Locate the cell with the specified text and output its [X, Y] center coordinate. 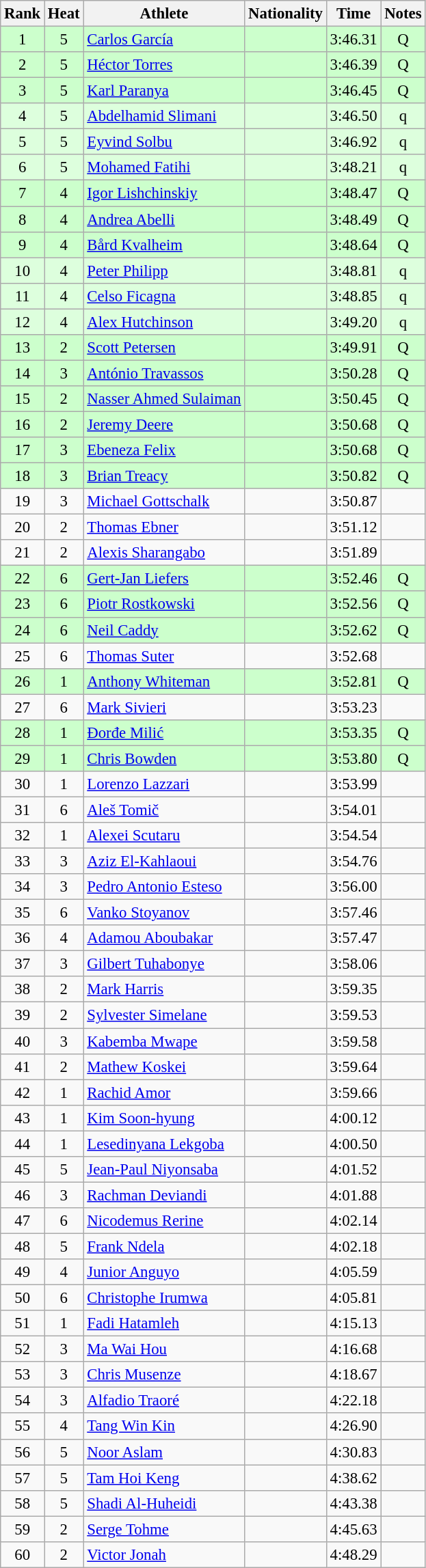
56 [23, 1452]
Karl Paranya [164, 91]
47 [23, 1221]
Abdelhamid Slimani [164, 116]
Shadi Al-Huheidi [164, 1503]
Lesedinyana Lekgoba [164, 1144]
Victor Jonah [164, 1555]
4:01.52 [354, 1170]
4:43.38 [354, 1503]
Mark Sivieri [164, 707]
Notes [403, 14]
Ebeneza Felix [164, 450]
Sylvester Simelane [164, 1015]
54 [23, 1401]
Thomas Ebner [164, 527]
37 [23, 964]
3:59.58 [354, 1041]
Time [354, 14]
Kim Soon-hyung [164, 1118]
14 [23, 373]
Junior Anguyo [164, 1272]
58 [23, 1503]
41 [23, 1067]
3:57.47 [354, 938]
Andrea Abelli [164, 219]
3:52.68 [354, 656]
Tam Hoi Keng [164, 1478]
Mohamed Fatihi [164, 167]
4:45.63 [354, 1529]
3:50.82 [354, 476]
Alfadio Traoré [164, 1401]
Serge Tohme [164, 1529]
Tang Win Kin [164, 1427]
Neil Caddy [164, 630]
8 [23, 219]
4:16.68 [354, 1349]
20 [23, 527]
Peter Philipp [164, 271]
4:48.29 [354, 1555]
Mathew Koskei [164, 1067]
Piotr Rostkowski [164, 605]
3:52.62 [354, 630]
Đorđe Milić [164, 733]
3:56.00 [354, 887]
Eyvind Solbu [164, 142]
Christophe Irumwa [164, 1298]
33 [23, 862]
Kabemba Mwape [164, 1041]
28 [23, 733]
Ma Wai Hou [164, 1349]
12 [23, 322]
Rank [23, 14]
4:38.62 [354, 1478]
Rachid Amor [164, 1092]
4:02.18 [354, 1246]
3:48.85 [354, 296]
3:46.31 [354, 40]
4:22.18 [354, 1401]
39 [23, 1015]
13 [23, 348]
59 [23, 1529]
Bård Kvalheim [164, 245]
25 [23, 656]
Alexei Scutaru [164, 836]
3:59.66 [354, 1092]
Aziz El-Kahlaoui [164, 862]
3:52.46 [354, 579]
Nasser Ahmed Sulaiman [164, 399]
52 [23, 1349]
Igor Lishchinskiy [164, 193]
18 [23, 476]
26 [23, 681]
3:53.35 [354, 733]
22 [23, 579]
3:51.89 [354, 553]
António Travassos [164, 373]
Héctor Torres [164, 65]
27 [23, 707]
19 [23, 501]
3:46.39 [354, 65]
Vanko Stoyanov [164, 913]
Fadi Hatamleh [164, 1323]
Michael Gottschalk [164, 501]
21 [23, 553]
44 [23, 1144]
17 [23, 450]
4:26.90 [354, 1427]
Brian Treacy [164, 476]
10 [23, 271]
Lorenzo Lazzari [164, 784]
3:48.47 [354, 193]
15 [23, 399]
Athlete [164, 14]
3:46.92 [354, 142]
55 [23, 1427]
Aleš Tomič [164, 810]
Gilbert Tuhabonye [164, 964]
16 [23, 424]
43 [23, 1118]
Mark Harris [164, 990]
3:59.35 [354, 990]
Celso Ficagna [164, 296]
Jean-Paul Niyonsaba [164, 1170]
38 [23, 990]
Gert-Jan Liefers [164, 579]
3:46.45 [354, 91]
Heat [64, 14]
3:49.20 [354, 322]
Adamou Aboubakar [164, 938]
53 [23, 1375]
3:53.99 [354, 784]
35 [23, 913]
50 [23, 1298]
4:05.81 [354, 1298]
34 [23, 887]
3:50.28 [354, 373]
4:00.12 [354, 1118]
3:50.87 [354, 501]
4:18.67 [354, 1375]
Carlos García [164, 40]
3:54.01 [354, 810]
32 [23, 836]
Jeremy Deere [164, 424]
7 [23, 193]
Thomas Suter [164, 656]
Nicodemus Rerine [164, 1221]
57 [23, 1478]
3:58.06 [354, 964]
3:48.81 [354, 271]
30 [23, 784]
Frank Ndela [164, 1246]
45 [23, 1170]
Anthony Whiteman [164, 681]
31 [23, 810]
29 [23, 758]
Rachman Deviandi [164, 1195]
3:53.80 [354, 758]
36 [23, 938]
23 [23, 605]
3:48.49 [354, 219]
9 [23, 245]
3:51.12 [354, 527]
60 [23, 1555]
Pedro Antonio Esteso [164, 887]
42 [23, 1092]
24 [23, 630]
Alex Hutchinson [164, 322]
3:54.54 [354, 836]
Alexis Sharangabo [164, 553]
3:57.46 [354, 913]
3:54.76 [354, 862]
4:00.50 [354, 1144]
49 [23, 1272]
4:05.59 [354, 1272]
3:59.53 [354, 1015]
Noor Aslam [164, 1452]
3:48.64 [354, 245]
3:52.81 [354, 681]
48 [23, 1246]
3:59.64 [354, 1067]
11 [23, 296]
4:01.88 [354, 1195]
4:15.13 [354, 1323]
3:46.50 [354, 116]
4:30.83 [354, 1452]
3:49.91 [354, 348]
3:52.56 [354, 605]
3:48.21 [354, 167]
40 [23, 1041]
4:02.14 [354, 1221]
3:50.45 [354, 399]
51 [23, 1323]
46 [23, 1195]
Chris Bowden [164, 758]
Chris Musenze [164, 1375]
Scott Petersen [164, 348]
3:53.23 [354, 707]
Nationality [286, 14]
